Provide the (X, Y) coordinate of the cell's center where the given text is located.  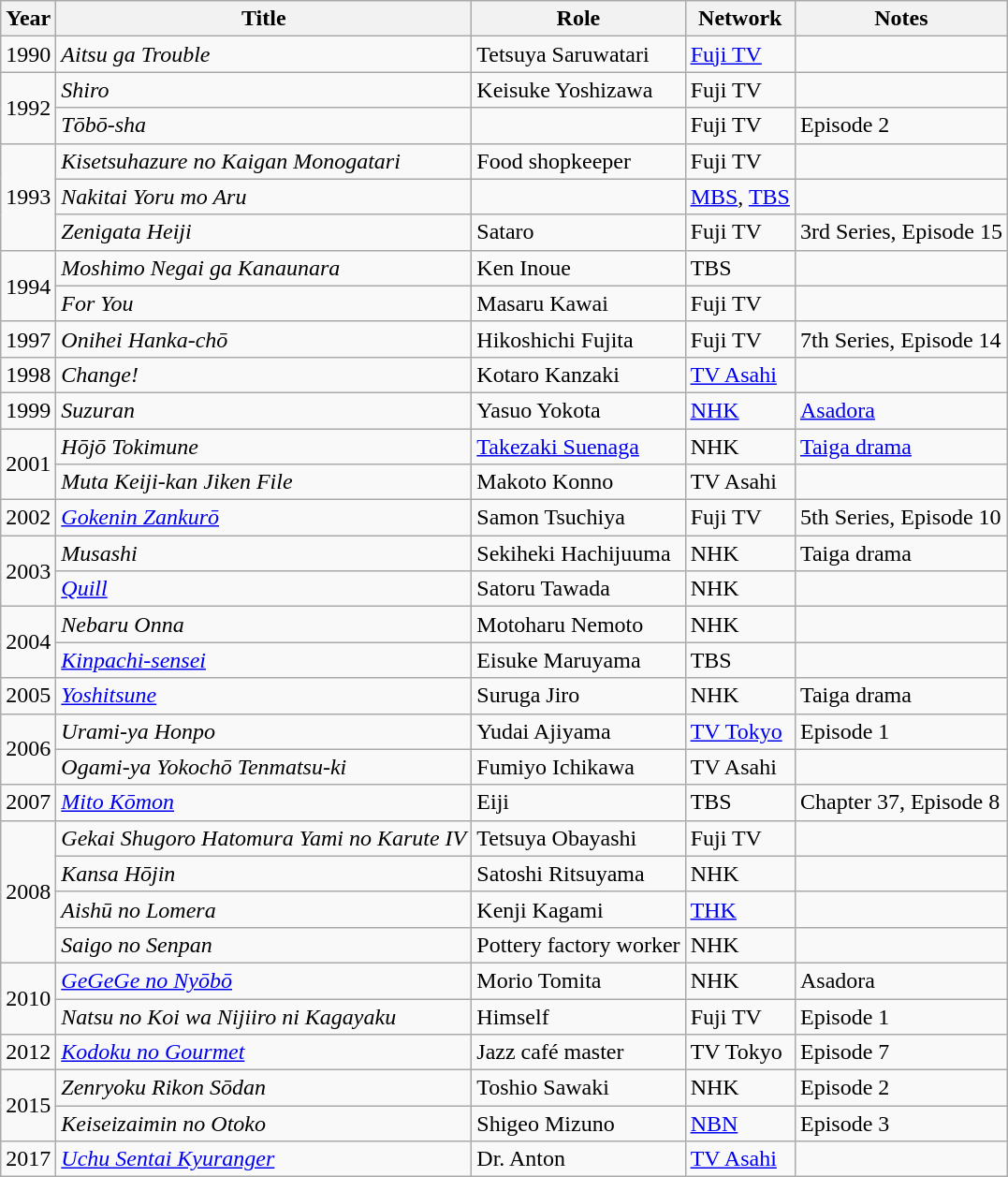
Nebaru Onna (264, 625)
2004 (28, 642)
Satoru Tawada (578, 589)
Kansa Hōjin (264, 874)
Kisetsuhazure no Kaigan Monogatari (264, 161)
Ken Inoue (578, 268)
5th Series, Episode 10 (900, 518)
Zenigata Heiji (264, 232)
Nakitai Yoru mo Aru (264, 197)
Suzuran (264, 410)
Hōjō Tokimune (264, 447)
Title (264, 19)
Kinpachi-sensei (264, 660)
Saigo no Senpan (264, 945)
1998 (28, 375)
2008 (28, 891)
Food shopkeeper (578, 161)
Role (578, 19)
2010 (28, 998)
Ogami-ya Yokochō Tenmatsu-ki (264, 767)
Shiro (264, 90)
Notes (900, 19)
Quill (264, 589)
2003 (28, 571)
Keiseizaimin no Otoko (264, 1124)
Onihei Hanka-chō (264, 339)
Musashi (264, 553)
Zenryoku Rikon Sōdan (264, 1088)
MBS, TBS (739, 197)
2006 (28, 749)
2001 (28, 464)
Tōbō-sha (264, 125)
Sekiheki Hachijuuma (578, 553)
7th Series, Episode 14 (900, 339)
Dr. Anton (578, 1159)
2007 (28, 802)
Mito Kōmon (264, 802)
Masaru Kawai (578, 303)
Keisuke Yoshizawa (578, 90)
Eiji (578, 802)
2015 (28, 1106)
Kenji Kagami (578, 909)
2002 (28, 518)
2017 (28, 1159)
Samon Tsuchiya (578, 518)
Episode 3 (900, 1124)
1999 (28, 410)
1997 (28, 339)
Urami-ya Honpo (264, 731)
Kotaro Kanzaki (578, 375)
Takezaki Suenaga (578, 447)
Sataro (578, 232)
Gekai Shugoro Hatomura Yami no Karute IV (264, 838)
Tetsuya Saruwatari (578, 54)
Motoharu Nemoto (578, 625)
Chapter 37, Episode 8 (900, 802)
Uchu Sentai Kyuranger (264, 1159)
Year (28, 19)
Toshio Sawaki (578, 1088)
1990 (28, 54)
Moshimo Negai ga Kanaunara (264, 268)
Himself (578, 1016)
Morio Tomita (578, 980)
Aishū no Lomera (264, 909)
1992 (28, 108)
Change! (264, 375)
Network (739, 19)
Shigeo Mizuno (578, 1124)
Aitsu ga Trouble (264, 54)
GeGeGe no Nyōbō (264, 980)
Kodoku no Gourmet (264, 1052)
2005 (28, 696)
THK (739, 909)
Eisuke Maruyama (578, 660)
Yudai Ajiyama (578, 731)
Fumiyo Ichikawa (578, 767)
Muta Keiji-kan Jiken File (264, 482)
Yoshitsune (264, 696)
Tetsuya Obayashi (578, 838)
Natsu no Koi wa Nijiiro ni Kagayaku (264, 1016)
Yasuo Yokota (578, 410)
Makoto Konno (578, 482)
Jazz café master (578, 1052)
For You (264, 303)
1994 (28, 286)
2012 (28, 1052)
Episode 7 (900, 1052)
NBN (739, 1124)
Suruga Jiro (578, 696)
1993 (28, 197)
3rd Series, Episode 15 (900, 232)
Satoshi Ritsuyama (578, 874)
Hikoshichi Fujita (578, 339)
Pottery factory worker (578, 945)
Gokenin Zankurō (264, 518)
